Identify which cell holds the provided text, then report its [x, y] central coordinate. 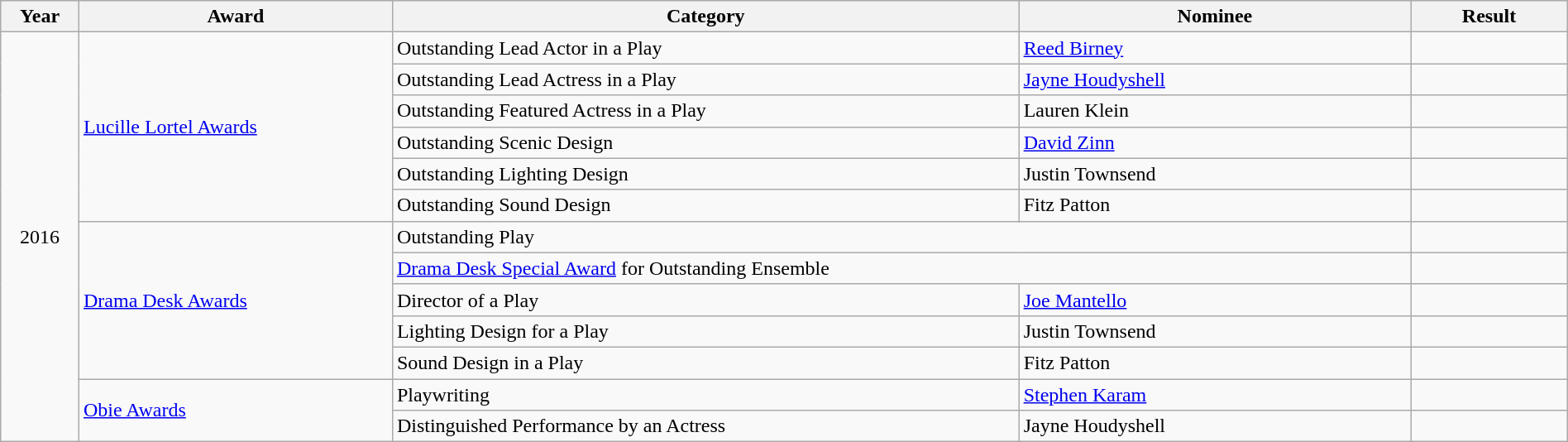
Sound Design in a Play [705, 363]
Outstanding Lighting Design [705, 174]
Category [705, 17]
Lucille Lortel Awards [235, 127]
Obie Awards [235, 411]
Year [40, 17]
Nominee [1215, 17]
Outstanding Lead Actress in a Play [705, 79]
Drama Desk Special Award for Outstanding Ensemble [901, 268]
Director of a Play [705, 300]
Reed Birney [1215, 48]
Stephen Karam [1215, 395]
David Zinn [1215, 142]
Award [235, 17]
Drama Desk Awards [235, 300]
Outstanding Play [901, 237]
Joe Mantello [1215, 300]
Result [1489, 17]
Outstanding Lead Actor in a Play [705, 48]
Lighting Design for a Play [705, 331]
Outstanding Scenic Design [705, 142]
2016 [40, 237]
Distinguished Performance by an Actress [705, 426]
Outstanding Sound Design [705, 205]
Playwriting [705, 395]
Lauren Klein [1215, 111]
Outstanding Featured Actress in a Play [705, 111]
